Scan for the cell matching the given text and deliver its (X, Y) coordinate at center. 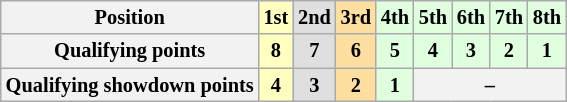
8 (276, 51)
6 (356, 51)
7th (509, 17)
2nd (314, 17)
– (490, 85)
Qualifying showdown points (130, 85)
3rd (356, 17)
5th (433, 17)
7 (314, 51)
5 (395, 51)
Position (130, 17)
6th (471, 17)
4th (395, 17)
8th (547, 17)
Qualifying points (130, 51)
1st (276, 17)
